Find where the given text appears and provide that cell's center as [x, y] coordinate. 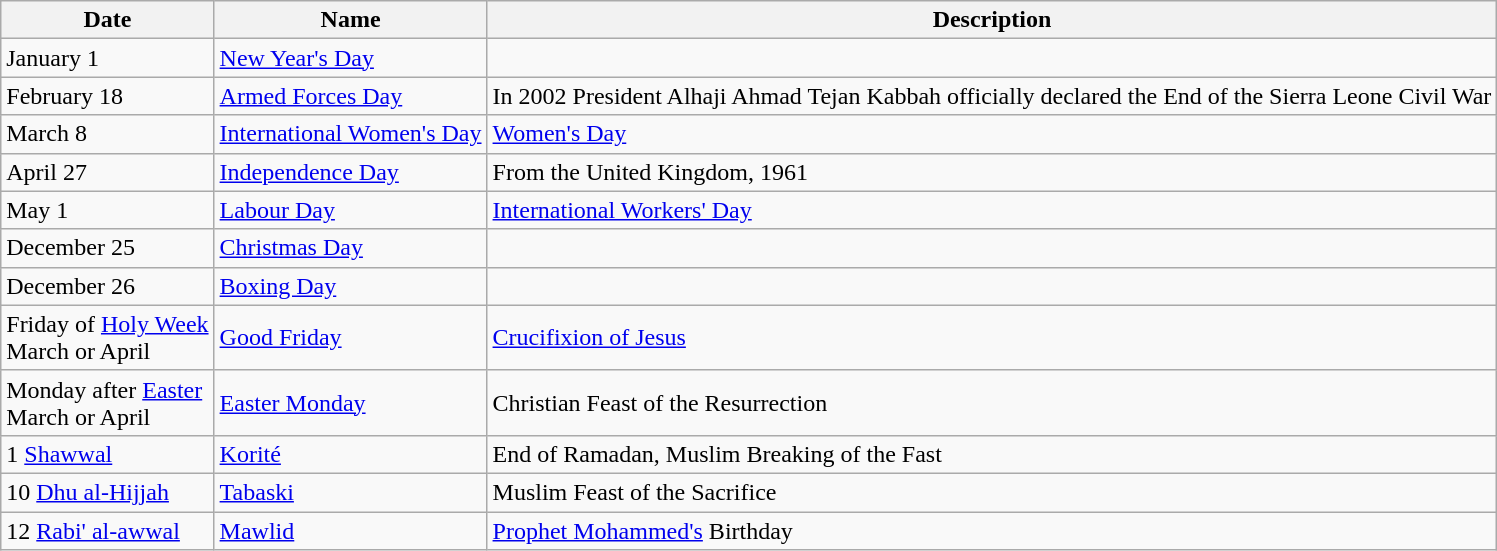
10 Dhu al-Hijjah [108, 492]
Boxing Day [350, 286]
Date [108, 20]
New Year's Day [350, 58]
Tabaski [350, 492]
Armed Forces Day [350, 96]
Monday after EasterMarch or April [108, 402]
Christmas Day [350, 248]
May 1 [108, 210]
Muslim Feast of the Sacrifice [992, 492]
Description [992, 20]
Independence Day [350, 172]
February 18 [108, 96]
Mawlid [350, 531]
Good Friday [350, 338]
12 Rabi' al-awwal [108, 531]
Crucifixion of Jesus [992, 338]
In 2002 President Alhaji Ahmad Tejan Kabbah officially declared the End of the Sierra Leone Civil War [992, 96]
Prophet Mohammed's Birthday [992, 531]
Korité [350, 454]
International Women's Day [350, 134]
Easter Monday [350, 402]
End of Ramadan, Muslim Breaking of the Fast [992, 454]
Friday of Holy WeekMarch or April [108, 338]
1 Shawwal [108, 454]
Christian Feast of the Resurrection [992, 402]
Labour Day [350, 210]
From the United Kingdom, 1961 [992, 172]
December 26 [108, 286]
March 8 [108, 134]
International Workers' Day [992, 210]
December 25 [108, 248]
April 27 [108, 172]
January 1 [108, 58]
Women's Day [992, 134]
Name [350, 20]
